Search for the cell housing the specified text and yield its [X, Y] center coordinate. 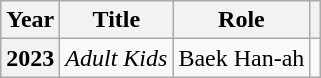
Baek Han-ah [242, 58]
Year [30, 20]
Role [242, 20]
Adult Kids [116, 58]
2023 [30, 58]
Title [116, 20]
